Identify which cell holds the provided text, then report its [x, y] central coordinate. 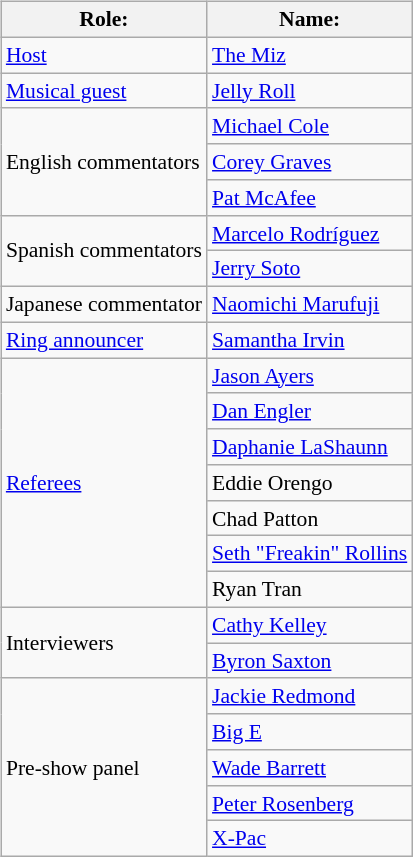
Jelly Roll [310, 91]
Peter Rosenberg [310, 803]
Japanese commentator [104, 305]
Chad Patton [310, 518]
English commentators [104, 162]
Referees [104, 482]
Michael Cole [310, 126]
Host [104, 55]
Pat McAfee [310, 198]
Jackie Redmond [310, 696]
Seth "Freakin" Rollins [310, 554]
Ryan Tran [310, 590]
Musical guest [104, 91]
Big E [310, 732]
Dan Engler [310, 411]
Ring announcer [104, 340]
Byron Saxton [310, 661]
Eddie Orengo [310, 483]
Naomichi Marufuji [310, 305]
Corey Graves [310, 162]
Samantha Irvin [310, 340]
Spanish commentators [104, 250]
Jerry Soto [310, 269]
Pre-show panel [104, 767]
Jason Ayers [310, 376]
Interviewers [104, 642]
Cathy Kelley [310, 625]
Wade Barrett [310, 768]
The Miz [310, 55]
Daphanie LaShaunn [310, 447]
Name: [310, 20]
X-Pac [310, 839]
Marcelo Rodríguez [310, 233]
Role: [104, 20]
